Pinpoint the cell where the given text exists, returning its [x, y] midpoint coordinate. 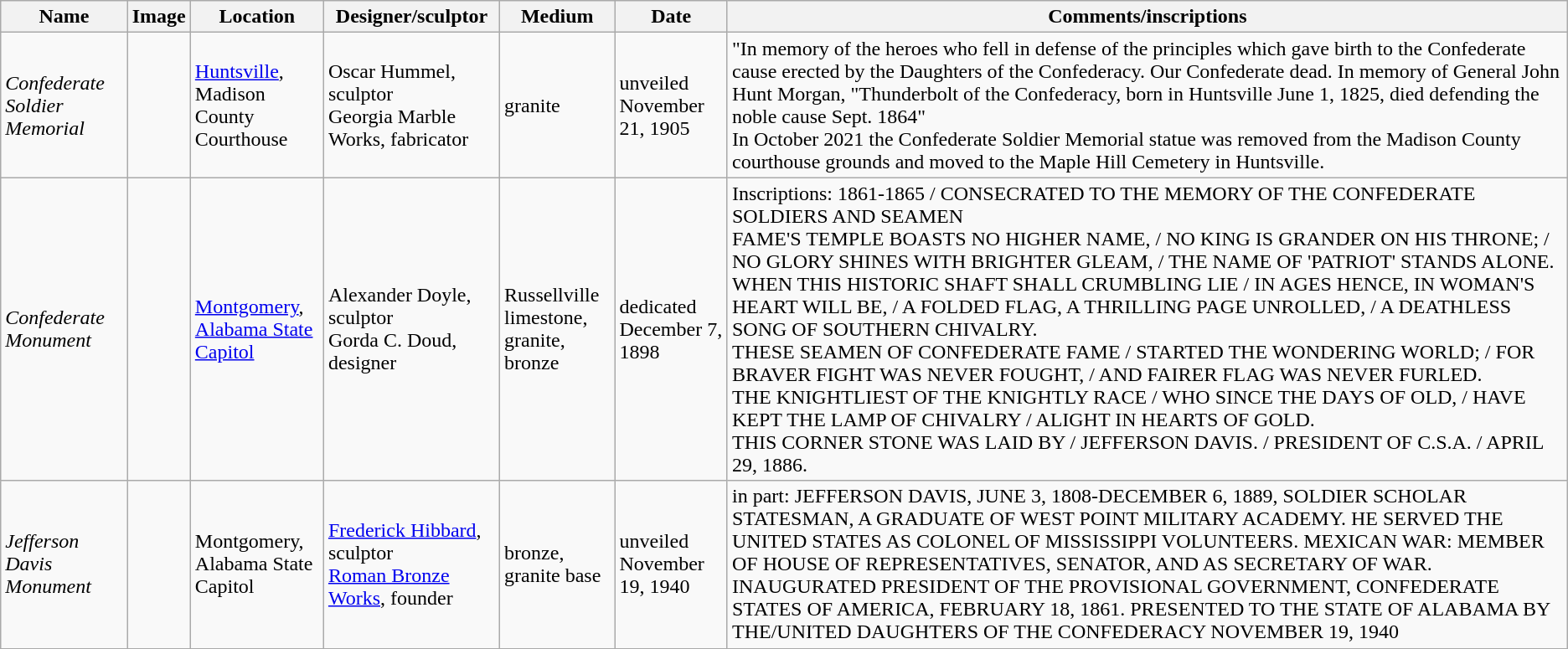
granite [558, 106]
Name [64, 17]
Designer/sculptor [411, 17]
Russellville limestone,granite,bronze [558, 329]
Alexander Doyle, sculptorGorda C. Doud, designer [411, 329]
Image [159, 17]
unveiled November 19, 1940 [671, 564]
Oscar Hummel, sculptor Georgia Marble Works, fabricator [411, 106]
Huntsville,Madison County Courthouse [256, 106]
dedicated December 7, 1898 [671, 329]
Comments/inscriptions [1148, 17]
Medium [558, 17]
Confederate Monument [64, 329]
Location [256, 17]
Confederate Soldier Memorial [64, 106]
Date [671, 17]
Jefferson Davis Monument [64, 564]
Frederick Hibbard, sculptorRoman Bronze Works, founder [411, 564]
bronze, granite base [558, 564]
unveiled November 21, 1905 [671, 106]
